Search for the cell housing the specified text and yield its (X, Y) center coordinate. 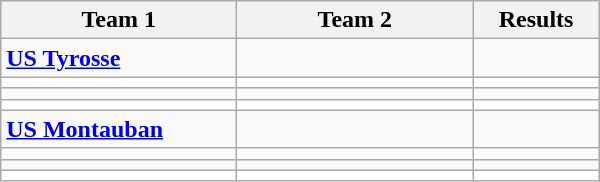
US Montauban (119, 129)
Team 1 (119, 20)
US Tyrosse (119, 58)
Team 2 (355, 20)
Results (536, 20)
